Provide the [x, y] coordinate of the cell's center where the given text is located.  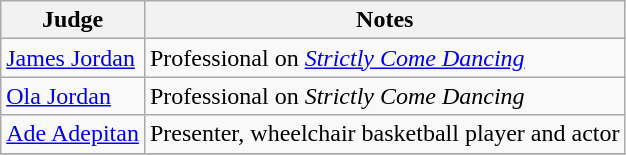
Ade Adepitan [73, 134]
Presenter, wheelchair basketball player and actor [384, 134]
Ola Jordan [73, 96]
Judge [73, 20]
James Jordan [73, 58]
Notes [384, 20]
